For the text-containing cell, return its midpoint in (X, Y) coordinate format. 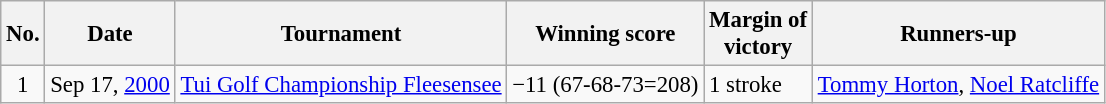
Tournament (341, 34)
Margin ofvictory (758, 34)
Runners-up (958, 34)
Tommy Horton, Noel Ratcliffe (958, 85)
No. (23, 34)
Winning score (606, 34)
−11 (67-68-73=208) (606, 85)
1 (23, 85)
1 stroke (758, 85)
Tui Golf Championship Fleesensee (341, 85)
Sep 17, 2000 (110, 85)
Date (110, 34)
